Output the (X, Y) coordinate of the center of the cell containing the given text.  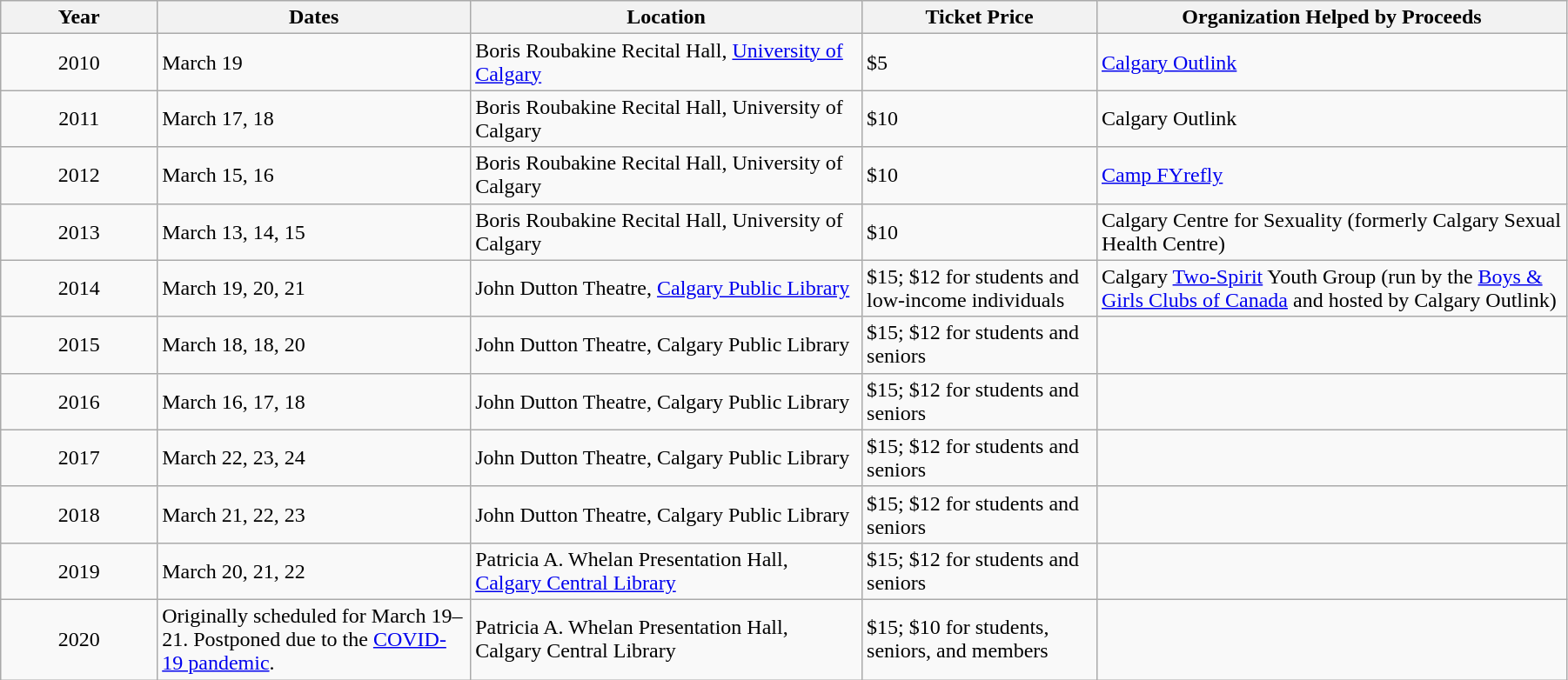
March 17, 18 (314, 118)
March 22, 23, 24 (314, 457)
$15; $10 for students, seniors, and members (980, 639)
2011 (79, 118)
Location (667, 17)
2013 (79, 231)
March 20, 21, 22 (314, 570)
2015 (79, 344)
Calgary Two-Spirit Youth Group (run by the Boys & Girls Clubs of Canada and hosted by Calgary Outlink) (1331, 289)
2016 (79, 402)
March 21, 22, 23 (314, 515)
Camp FYrefly (1331, 176)
Ticket Price (980, 17)
March 13, 14, 15 (314, 231)
2014 (79, 289)
March 18, 18, 20 (314, 344)
Originally scheduled for March 19–21. Postponed due to the COVID-19 pandemic. (314, 639)
Dates (314, 17)
2019 (79, 570)
March 19 (314, 63)
2018 (79, 515)
2010 (79, 63)
March 16, 17, 18 (314, 402)
Calgary Centre for Sexuality (formerly Calgary Sexual Health Centre) (1331, 231)
Year (79, 17)
2012 (79, 176)
2020 (79, 639)
$15; $12 for students and low-income individuals (980, 289)
March 19, 20, 21 (314, 289)
Organization Helped by Proceeds (1331, 17)
March 15, 16 (314, 176)
$5 (980, 63)
2017 (79, 457)
